Scan for the cell matching the given text and deliver its [X, Y] coordinate at center. 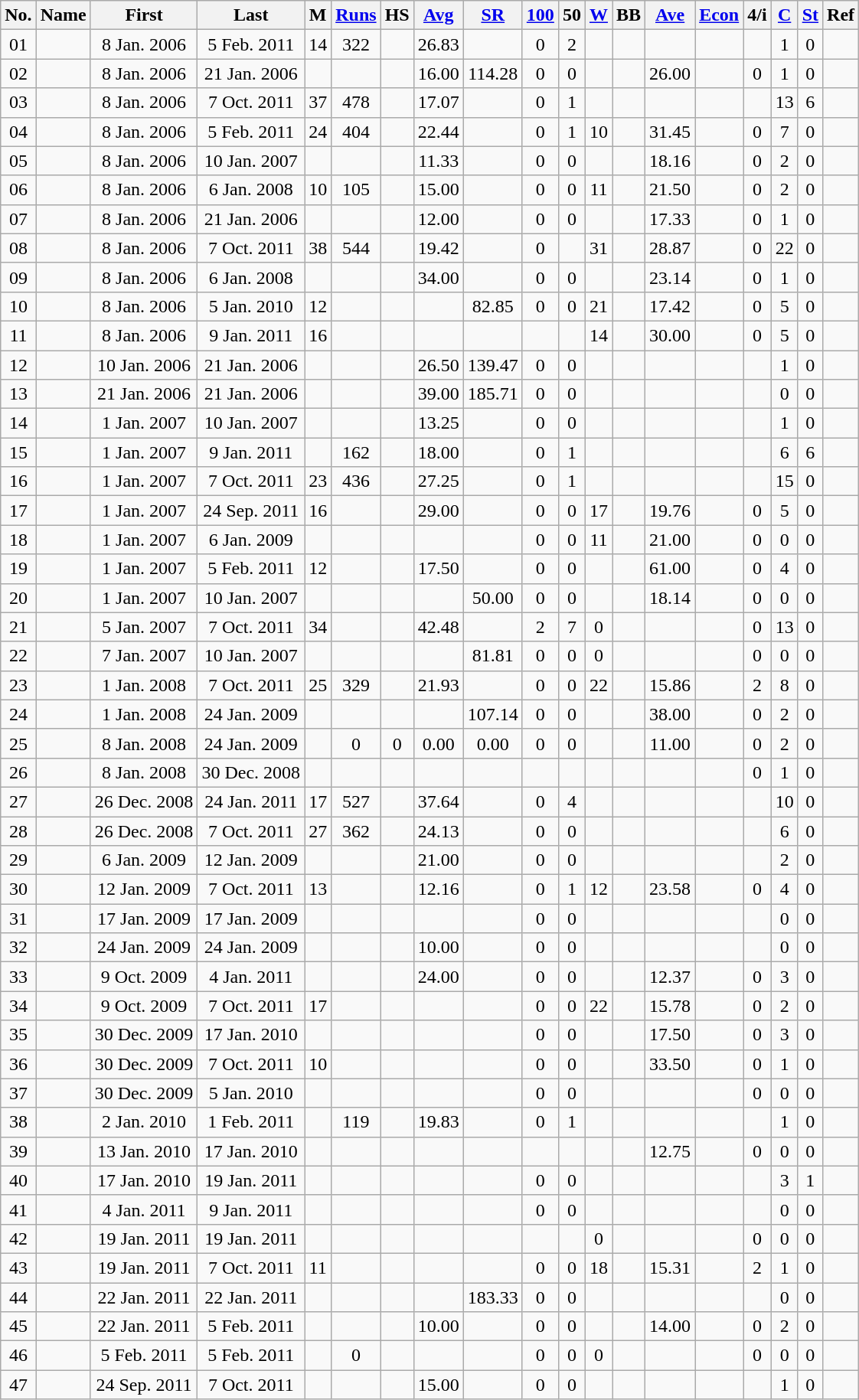
42.48 [438, 627]
Avg [438, 15]
107.14 [493, 714]
114.28 [493, 73]
436 [356, 481]
12.75 [671, 1151]
527 [356, 801]
119 [356, 1122]
42 [18, 1238]
139.47 [493, 365]
Ave [671, 15]
HS [397, 15]
105 [356, 190]
27.25 [438, 481]
50.00 [493, 598]
8 [784, 685]
07 [18, 219]
13 Jan. 2010 [144, 1151]
W [599, 15]
21.50 [671, 190]
Econ [720, 15]
31.45 [671, 132]
61.00 [671, 569]
Ref [841, 15]
46 [18, 1356]
100 [541, 15]
19.76 [671, 511]
10 Jan. 2006 [144, 365]
30 Dec. 2008 [251, 772]
39 [18, 1151]
14.00 [671, 1327]
478 [356, 103]
21.93 [438, 685]
35 [18, 1035]
30 [18, 889]
4/i [757, 15]
01 [18, 44]
12.00 [438, 219]
15.31 [671, 1268]
17.07 [438, 103]
28.87 [671, 248]
M [318, 15]
17.42 [671, 306]
18.16 [671, 161]
5 Jan. 2007 [144, 627]
38.00 [671, 714]
09 [18, 277]
13.25 [438, 423]
First [144, 15]
Last [251, 15]
24 Jan. 2011 [251, 801]
12.16 [438, 889]
162 [356, 452]
23.14 [671, 277]
26 [18, 772]
11.33 [438, 161]
28 [18, 831]
81.81 [493, 656]
34.00 [438, 277]
12.37 [671, 977]
C [784, 15]
33 [18, 977]
32 [18, 948]
47 [18, 1385]
29.00 [438, 511]
19.83 [438, 1122]
36 [18, 1064]
Name [63, 15]
No. [18, 15]
24.00 [438, 977]
2 Jan. 2010 [144, 1122]
16.00 [438, 73]
26.83 [438, 44]
24.13 [438, 831]
St [810, 15]
322 [356, 44]
19.42 [438, 248]
08 [18, 248]
17.33 [671, 219]
33.50 [671, 1064]
18.00 [438, 452]
30.00 [671, 335]
43 [18, 1268]
BB [629, 15]
23.58 [671, 889]
50 [571, 15]
15.78 [671, 1006]
45 [18, 1327]
26.50 [438, 365]
44 [18, 1297]
26.00 [671, 73]
37.64 [438, 801]
362 [356, 831]
19 [18, 569]
22.44 [438, 132]
29 [18, 860]
20 [18, 598]
41 [18, 1209]
39.00 [438, 394]
05 [18, 161]
40 [18, 1180]
15.86 [671, 685]
11.00 [671, 743]
02 [18, 73]
06 [18, 190]
7 Jan. 2007 [144, 656]
183.33 [493, 1297]
544 [356, 248]
82.85 [493, 306]
SR [493, 15]
185.71 [493, 394]
03 [18, 103]
329 [356, 685]
18.14 [671, 598]
1 Feb. 2011 [251, 1122]
04 [18, 132]
404 [356, 132]
Runs [356, 15]
